From the cell containing the given text, extract its center point as [X, Y] coordinate. 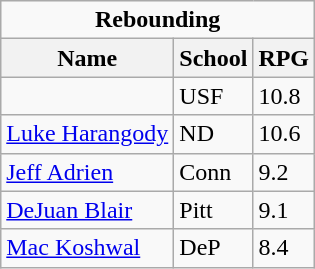
10.6 [284, 134]
DeP [214, 248]
9.1 [284, 210]
8.4 [284, 248]
Name [88, 58]
ND [214, 134]
School [214, 58]
Rebounding [158, 20]
Pitt [214, 210]
9.2 [284, 172]
Conn [214, 172]
DeJuan Blair [88, 210]
Mac Koshwal [88, 248]
10.8 [284, 96]
Luke Harangody [88, 134]
RPG [284, 58]
Jeff Adrien [88, 172]
USF [214, 96]
